Provide the (x, y) coordinate of the cell's center where the given text is located.  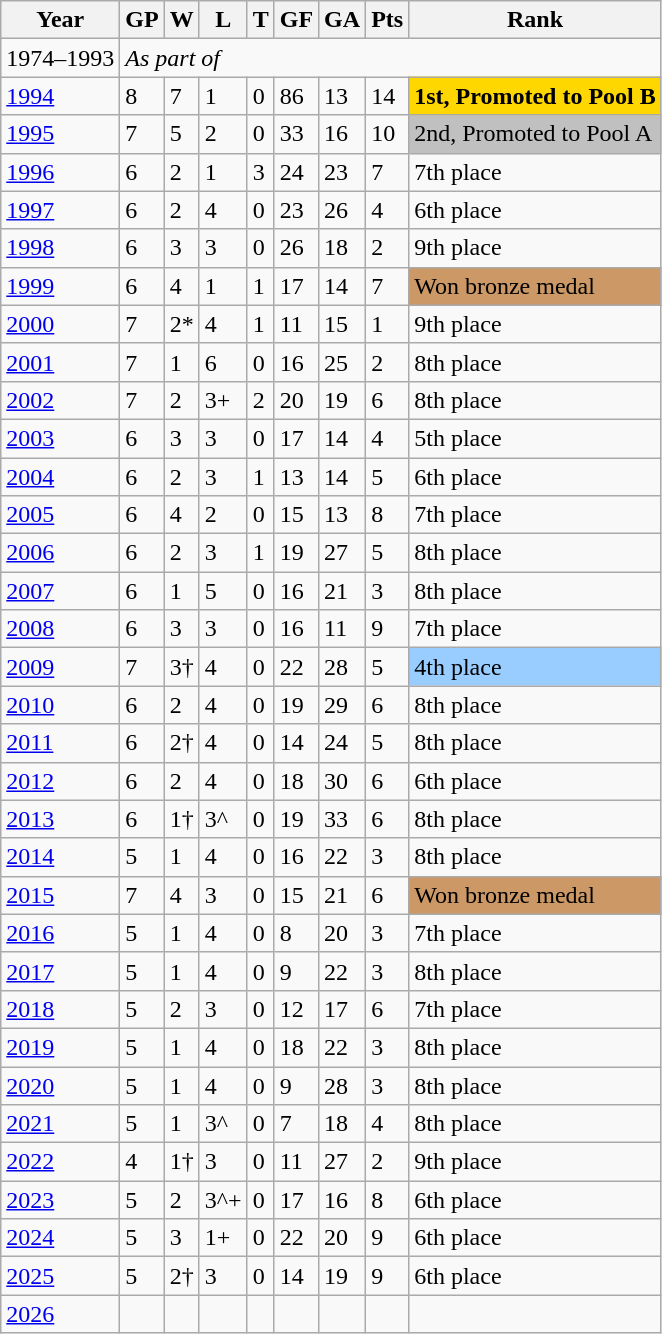
5th place (536, 438)
1994 (60, 96)
3† (182, 667)
2* (182, 324)
1998 (60, 248)
1st, Promoted to Pool B (536, 96)
Rank (536, 20)
2019 (60, 1047)
25 (342, 362)
As part of (390, 58)
2000 (60, 324)
2012 (60, 781)
2018 (60, 1009)
GP (142, 20)
29 (342, 705)
2006 (60, 553)
3^+ (223, 1200)
2025 (60, 1276)
T (260, 20)
2014 (60, 857)
1+ (223, 1238)
2005 (60, 515)
2022 (60, 1162)
10 (388, 134)
1997 (60, 210)
2009 (60, 667)
2nd, Promoted to Pool A (536, 134)
2011 (60, 743)
1999 (60, 286)
GF (296, 20)
2016 (60, 933)
L (223, 20)
Year (60, 20)
2020 (60, 1085)
2017 (60, 971)
2003 (60, 438)
2002 (60, 400)
1995 (60, 134)
86 (296, 96)
2013 (60, 819)
GA (342, 20)
1996 (60, 172)
2007 (60, 591)
2026 (60, 1314)
2001 (60, 362)
2008 (60, 629)
1974–1993 (60, 58)
2004 (60, 477)
2024 (60, 1238)
12 (296, 1009)
2010 (60, 705)
2021 (60, 1124)
W (182, 20)
30 (342, 781)
4th place (536, 667)
2023 (60, 1200)
Pts (388, 20)
3+ (223, 400)
2015 (60, 895)
